From the cell containing the given text, extract its center point as [X, Y] coordinate. 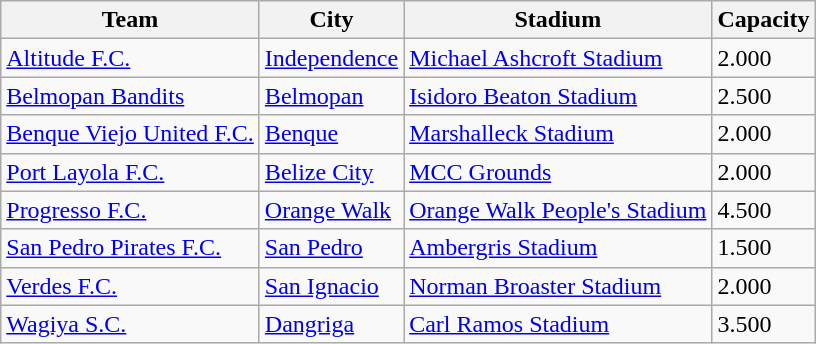
Capacity [764, 20]
2.500 [764, 96]
Belmopan [331, 96]
City [331, 20]
San Ignacio [331, 286]
Verdes F.C. [130, 286]
Stadium [558, 20]
Marshalleck Stadium [558, 134]
Isidoro Beaton Stadium [558, 96]
Progresso F.C. [130, 210]
Independence [331, 58]
4.500 [764, 210]
Team [130, 20]
Belize City [331, 172]
Wagiya S.C. [130, 324]
1.500 [764, 248]
Orange Walk [331, 210]
Norman Broaster Stadium [558, 286]
Benque [331, 134]
3.500 [764, 324]
Altitude F.C. [130, 58]
Benque Viejo United F.C. [130, 134]
MCC Grounds [558, 172]
San Pedro Pirates F.C. [130, 248]
Dangriga [331, 324]
Michael Ashcroft Stadium [558, 58]
Belmopan Bandits [130, 96]
Carl Ramos Stadium [558, 324]
Orange Walk People's Stadium [558, 210]
San Pedro [331, 248]
Ambergris Stadium [558, 248]
Port Layola F.C. [130, 172]
